Return the [X, Y] coordinate for the center point of the cell that contains the specified text.  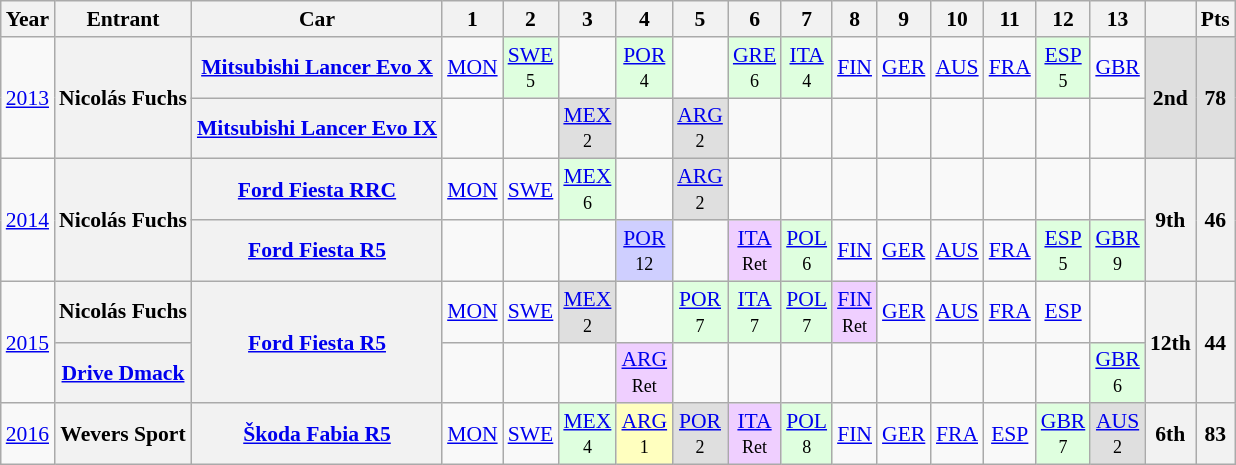
POR12 [644, 250]
POR7 [700, 312]
46 [1216, 220]
8 [854, 19]
2016 [28, 434]
Entrant [123, 19]
FINRet [854, 312]
5 [700, 19]
12th [1170, 342]
2015 [28, 342]
2014 [28, 220]
Pts [1216, 19]
GBR9 [1118, 250]
ITA7 [754, 312]
4 [644, 19]
MEX4 [587, 434]
Year [28, 19]
AUS2 [1118, 434]
GRE6 [754, 68]
2 [531, 19]
83 [1216, 434]
ITA4 [806, 68]
GBR [1118, 68]
12 [1064, 19]
7 [806, 19]
2013 [28, 98]
9th [1170, 220]
1 [472, 19]
GBR7 [1064, 434]
POL7 [806, 312]
Škoda Fabia R5 [317, 434]
6 [754, 19]
Drive Dmack [123, 372]
Wevers Sport [123, 434]
Mitsubishi Lancer Evo IX [317, 128]
9 [904, 19]
44 [1216, 342]
2nd [1170, 98]
POR4 [644, 68]
POL6 [806, 250]
Ford Fiesta RRC [317, 190]
3 [587, 19]
POR2 [700, 434]
GBR6 [1118, 372]
10 [956, 19]
6th [1170, 434]
13 [1118, 19]
SWE5 [531, 68]
11 [1010, 19]
ARG1 [644, 434]
Mitsubishi Lancer Evo X [317, 68]
MEX6 [587, 190]
78 [1216, 98]
POL8 [806, 434]
Car [317, 19]
ARGRet [644, 372]
